From the cell containing the given text, extract its center point as [x, y] coordinate. 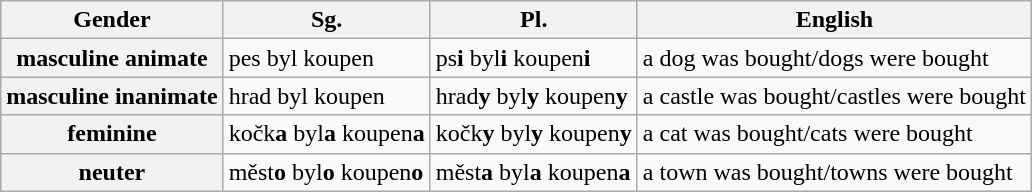
a dog was bought/dogs were bought [834, 58]
masculine animate [112, 58]
hrady byly koupeny [534, 96]
hrad byl koupen [326, 96]
pes byl koupen [326, 58]
English [834, 20]
Gender [112, 20]
feminine [112, 134]
kočka byla koupena [326, 134]
Pl. [534, 20]
psi byli koupeni [534, 58]
neuter [112, 172]
a town was bought/towns were bought [834, 172]
město bylo koupeno [326, 172]
Sg. [326, 20]
a cat was bought/cats were bought [834, 134]
masculine inanimate [112, 96]
a castle was bought/castles were bought [834, 96]
města byla koupena [534, 172]
kočky byly koupeny [534, 134]
